Output the (X, Y) coordinate of the center of the cell containing the given text.  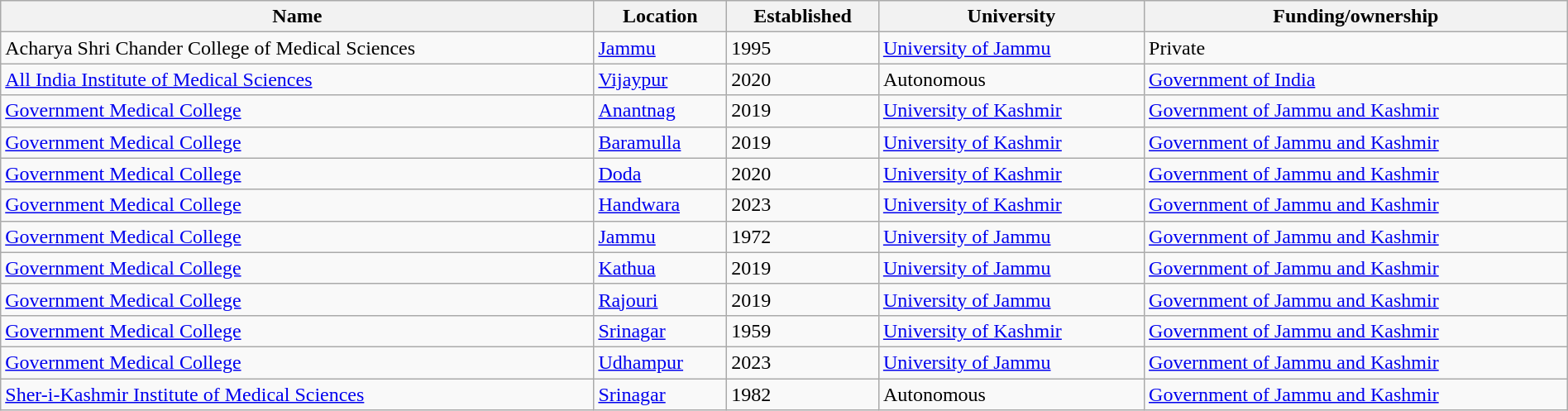
Doda (660, 174)
1959 (803, 331)
Private (1356, 48)
Government of India (1356, 79)
Location (660, 17)
Acharya Shri Chander College of Medical Sciences (298, 48)
Kathua (660, 268)
Anantnag (660, 111)
All India Institute of Medical Sciences (298, 79)
Udhampur (660, 362)
University (1011, 17)
Established (803, 17)
Baramulla (660, 142)
1982 (803, 394)
Sher-i-Kashmir Institute of Medical Sciences (298, 394)
1972 (803, 237)
Handwara (660, 205)
Vijaypur (660, 79)
Funding/ownership (1356, 17)
Rajouri (660, 299)
1995 (803, 48)
Name (298, 17)
